Detect which cell encompasses the target text, then output its [X, Y] center coordinate. 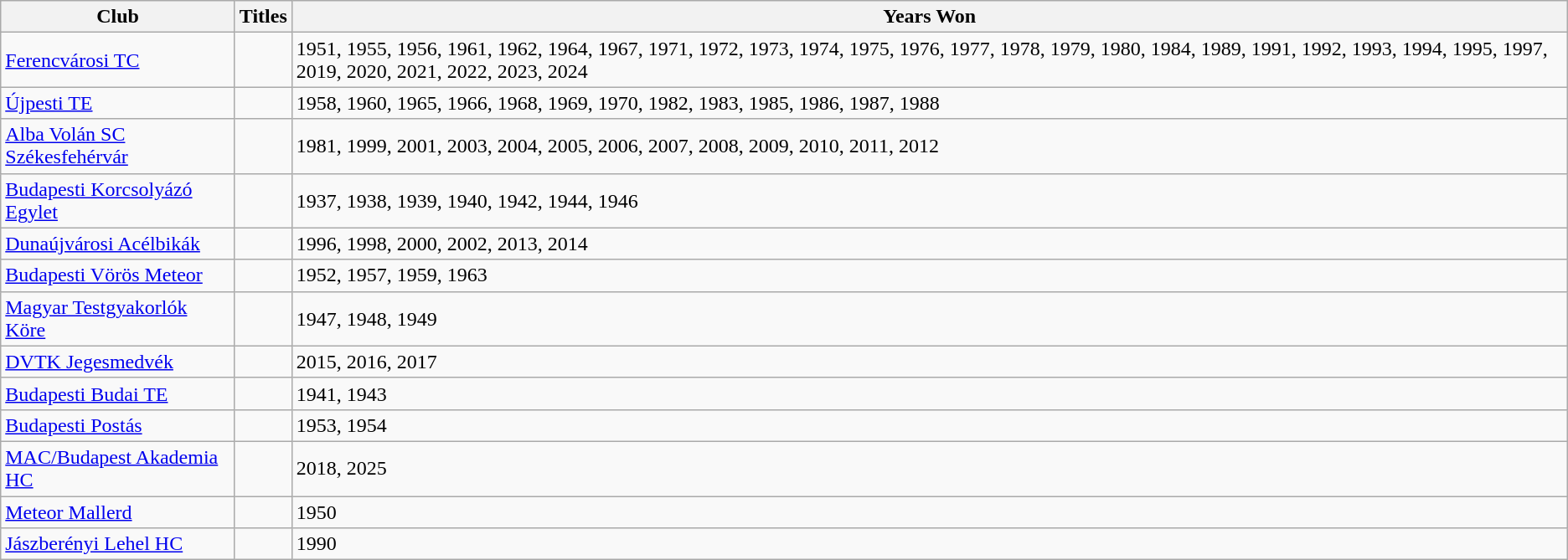
Ferencvárosi TC [118, 60]
Meteor Mallerd [118, 511]
1950 [930, 511]
Budapesti Postás [118, 425]
Budapesti Vörös Meteor [118, 275]
Club [118, 17]
1952, 1957, 1959, 1963 [930, 275]
2018, 2025 [930, 469]
1947, 1948, 1949 [930, 318]
1941, 1943 [930, 393]
DVTK Jegesmedvék [118, 362]
Titles [263, 17]
1996, 1998, 2000, 2002, 2013, 2014 [930, 244]
Magyar Testgyakorlók Köre [118, 318]
Jászberényi Lehel HC [118, 544]
Budapesti Budai TE [118, 393]
Dunaújvárosi Acélbikák [118, 244]
MAC/Budapest Akademia HC [118, 469]
1953, 1954 [930, 425]
1990 [930, 544]
1981, 1999, 2001, 2003, 2004, 2005, 2006, 2007, 2008, 2009, 2010, 2011, 2012 [930, 146]
Years Won [930, 17]
Budapesti Korcsolyázó Egylet [118, 201]
1937, 1938, 1939, 1940, 1942, 1944, 1946 [930, 201]
1958, 1960, 1965, 1966, 1968, 1969, 1970, 1982, 1983, 1985, 1986, 1987, 1988 [930, 103]
2015, 2016, 2017 [930, 362]
Újpesti TE [118, 103]
Alba Volán SC Székesfehérvár [118, 146]
